Return the [X, Y] coordinate for the center point of the cell that contains the specified text.  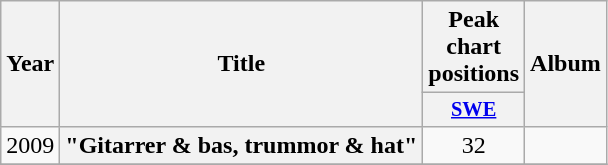
Year [30, 64]
Peak chart positions [474, 47]
2009 [30, 145]
32 [474, 145]
"Gitarrer & bas, trummor & hat" [242, 145]
SWE [474, 110]
Title [242, 64]
Album [566, 64]
